Scan for the cell matching the given text and deliver its [X, Y] coordinate at center. 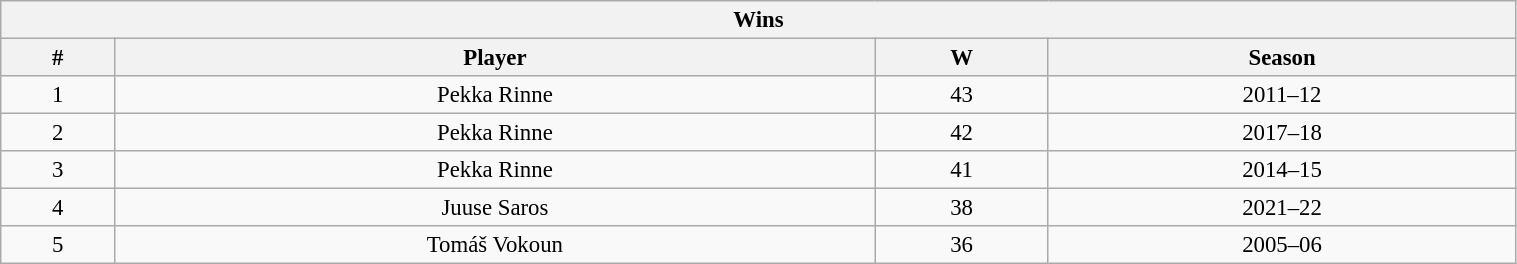
3 [58, 170]
Player [495, 58]
38 [962, 208]
Juuse Saros [495, 208]
2005–06 [1282, 245]
36 [962, 245]
2014–15 [1282, 170]
2017–18 [1282, 133]
Season [1282, 58]
43 [962, 95]
4 [58, 208]
# [58, 58]
42 [962, 133]
2011–12 [1282, 95]
41 [962, 170]
2 [58, 133]
Wins [758, 20]
W [962, 58]
5 [58, 245]
Tomáš Vokoun [495, 245]
1 [58, 95]
2021–22 [1282, 208]
